From the cell containing the given text, extract its center point as (x, y) coordinate. 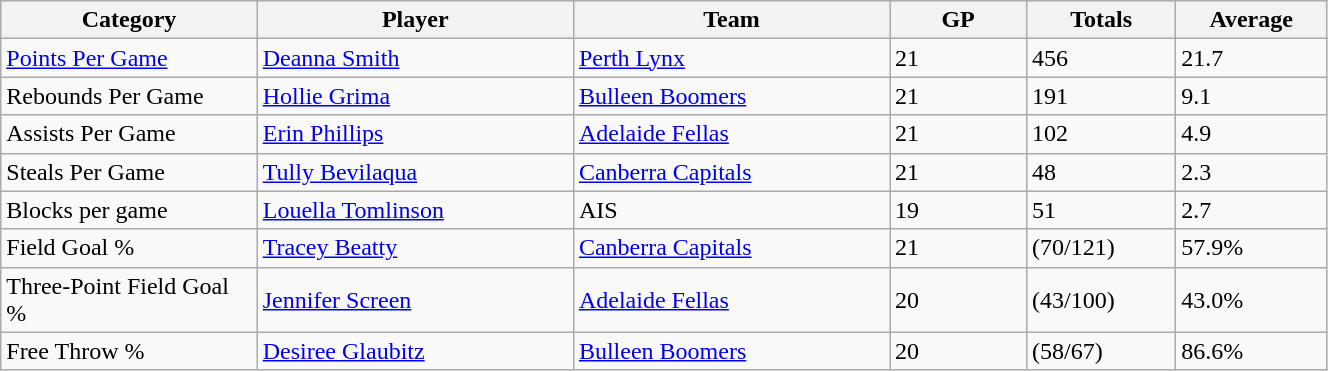
Tracey Beatty (415, 248)
4.9 (1252, 134)
Hollie Grima (415, 96)
Deanna Smith (415, 58)
456 (1102, 58)
Rebounds Per Game (129, 96)
Player (415, 20)
191 (1102, 96)
2.7 (1252, 210)
48 (1102, 172)
(58/67) (1102, 351)
Team (731, 20)
43.0% (1252, 300)
(70/121) (1102, 248)
Assists Per Game (129, 134)
Totals (1102, 20)
Category (129, 20)
Tully Bevilaqua (415, 172)
9.1 (1252, 96)
102 (1102, 134)
Three-Point Field Goal % (129, 300)
Jennifer Screen (415, 300)
Field Goal % (129, 248)
Blocks per game (129, 210)
GP (958, 20)
19 (958, 210)
(43/100) (1102, 300)
Perth Lynx (731, 58)
51 (1102, 210)
AIS (731, 210)
57.9% (1252, 248)
Steals Per Game (129, 172)
21.7 (1252, 58)
Average (1252, 20)
Desiree Glaubitz (415, 351)
Free Throw % (129, 351)
Louella Tomlinson (415, 210)
86.6% (1252, 351)
2.3 (1252, 172)
Points Per Game (129, 58)
Erin Phillips (415, 134)
